Pinpoint the cell where the given text exists, returning its (x, y) midpoint coordinate. 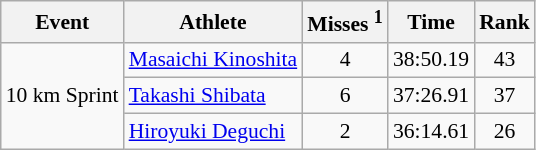
Masaichi Kinoshita (214, 60)
37:26.91 (431, 96)
Rank (504, 22)
Time (431, 22)
10 km Sprint (62, 96)
36:14.61 (431, 132)
2 (345, 132)
Takashi Shibata (214, 96)
Misses 1 (345, 22)
43 (504, 60)
Athlete (214, 22)
37 (504, 96)
38:50.19 (431, 60)
6 (345, 96)
26 (504, 132)
4 (345, 60)
Event (62, 22)
Hiroyuki Deguchi (214, 132)
